Capture the cell that displays the provided text and extract its (x, y) central coordinate. 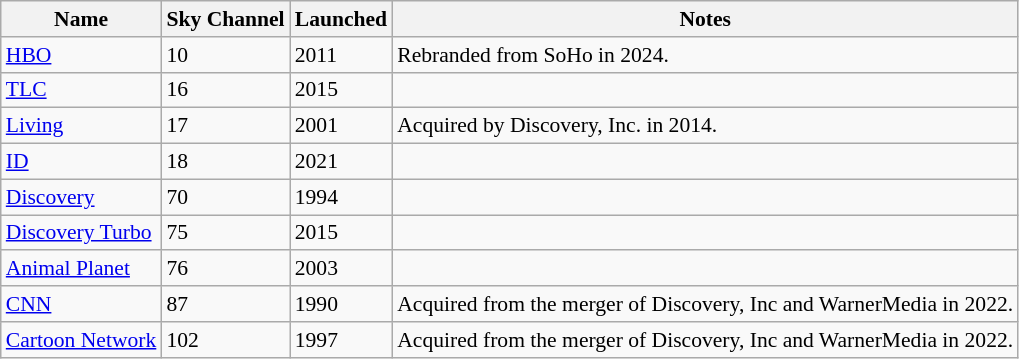
2021 (342, 162)
Discovery (82, 197)
1997 (342, 340)
Notes (705, 19)
2001 (342, 126)
17 (225, 126)
2011 (342, 55)
CNN (82, 304)
ID (82, 162)
Animal Planet (82, 269)
1990 (342, 304)
102 (225, 340)
Discovery Turbo (82, 233)
TLC (82, 90)
70 (225, 197)
75 (225, 233)
Launched (342, 19)
18 (225, 162)
87 (225, 304)
1994 (342, 197)
Name (82, 19)
16 (225, 90)
Acquired by Discovery, Inc. in 2014. (705, 126)
10 (225, 55)
Sky Channel (225, 19)
Cartoon Network (82, 340)
HBO (82, 55)
Living (82, 126)
2003 (342, 269)
76 (225, 269)
Rebranded from SoHo in 2024. (705, 55)
